Pinpoint the cell where the given text exists, returning its [x, y] midpoint coordinate. 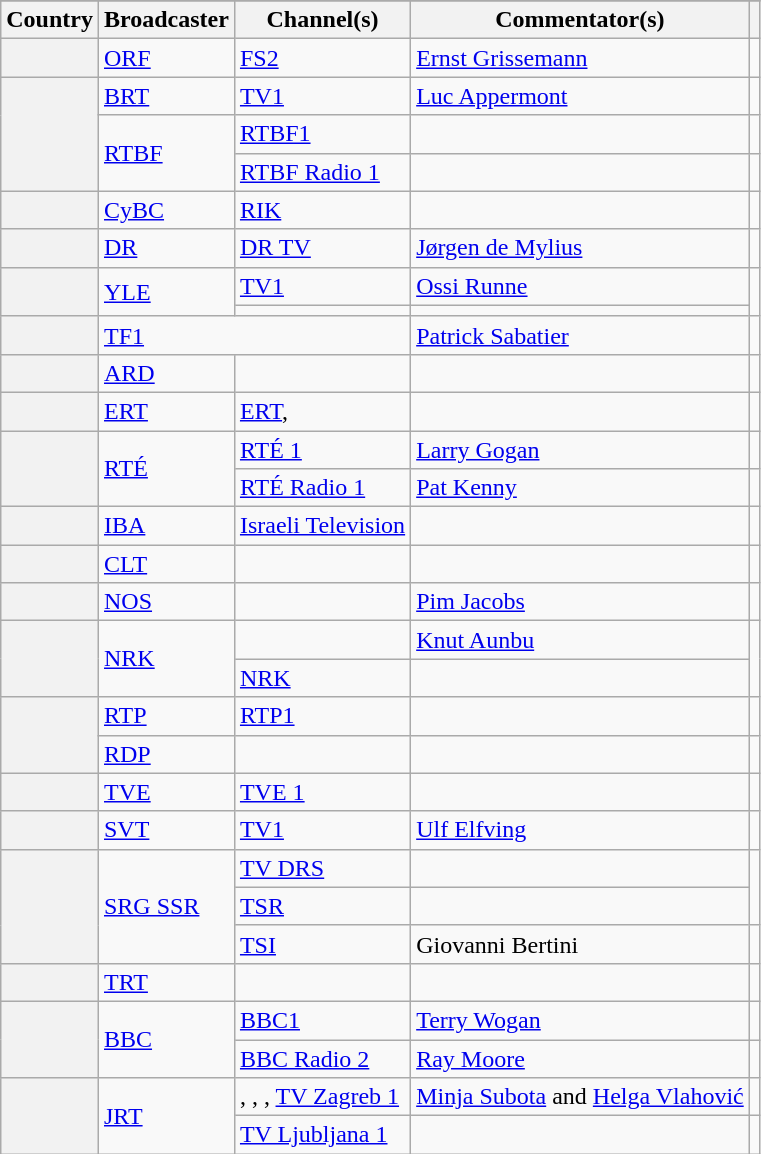
RTBF [166, 153]
BRT [166, 96]
Larry Gogan [580, 449]
ARD [166, 373]
RIK [322, 210]
Terry Wogan [580, 1020]
NOS [166, 602]
ERT [166, 411]
FS2 [322, 58]
TF1 [254, 335]
RDP [166, 754]
CyBC [166, 210]
Patrick Sabatier [580, 335]
RTBF1 [322, 134]
CLT [166, 564]
Pim Jacobs [580, 602]
Ray Moore [580, 1059]
Pat Kenny [580, 488]
Minja Subota and Helga Vlahović [580, 1097]
RTP1 [322, 716]
ERT, [322, 411]
RTÉ Radio 1 [322, 488]
TVE 1 [322, 792]
Knut Aunbu [580, 640]
BBC1 [322, 1020]
Channel(s) [322, 20]
TV Ljubljana 1 [322, 1135]
Luc Appermont [580, 96]
RTBF Radio 1 [322, 172]
TV DRS [322, 868]
RTÉ 1 [322, 449]
Broadcaster [166, 20]
Commentator(s) [580, 20]
SRG SSR [166, 906]
Ernst Grissemann [580, 58]
Israeli Television [322, 526]
JRT [166, 1116]
Giovanni Bertini [580, 944]
TRT [166, 982]
RTÉ [166, 468]
Ossi Runne [580, 286]
Ulf Elfving [580, 830]
DR [166, 248]
Country [50, 20]
SVT [166, 830]
IBA [166, 526]
RTP [166, 716]
BBC Radio 2 [322, 1059]
YLE [166, 292]
TSI [322, 944]
TSR [322, 906]
ORF [166, 58]
Jørgen de Mylius [580, 248]
BBC [166, 1039]
TVE [166, 792]
, , , TV Zagreb 1 [322, 1097]
DR TV [322, 248]
